For the text-containing cell, return its midpoint in (X, Y) coordinate format. 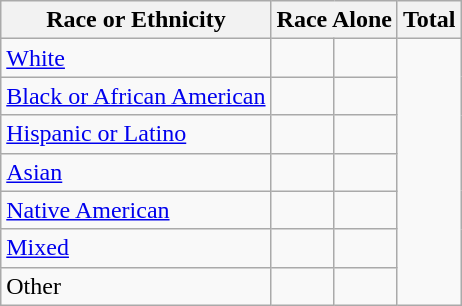
Race or Ethnicity (136, 20)
Native American (136, 210)
Race Alone (334, 20)
Asian (136, 172)
Black or African American (136, 96)
Total (429, 20)
Hispanic or Latino (136, 134)
White (136, 58)
Other (136, 286)
Mixed (136, 248)
